Capture the cell that displays the provided text and extract its (X, Y) central coordinate. 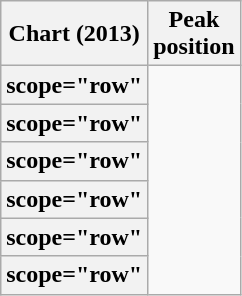
Chart (2013) (74, 34)
Peakposition (194, 34)
